Pinpoint the cell where the given text exists, returning its (X, Y) midpoint coordinate. 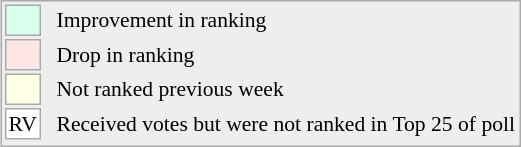
Received votes but were not ranked in Top 25 of poll (286, 124)
Improvement in ranking (286, 20)
Not ranked previous week (286, 90)
RV (23, 124)
Drop in ranking (286, 55)
